Locate the cell with the specified text and output its [x, y] center coordinate. 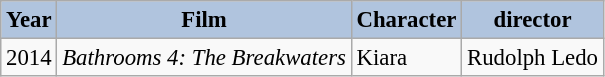
2014 [29, 58]
Film [204, 20]
Bathrooms 4: The Breakwaters [204, 58]
director [533, 20]
Year [29, 20]
Rudolph Ledo [533, 58]
Character [406, 20]
Kiara [406, 58]
